Pinpoint the cell where the given text exists, returning its (x, y) midpoint coordinate. 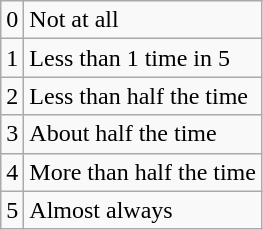
1 (12, 58)
5 (12, 210)
More than half the time (143, 172)
4 (12, 172)
Less than 1 time in 5 (143, 58)
Not at all (143, 20)
3 (12, 134)
0 (12, 20)
2 (12, 96)
Less than half the time (143, 96)
About half the time (143, 134)
Almost always (143, 210)
